From the cell containing the given text, extract its center point as [X, Y] coordinate. 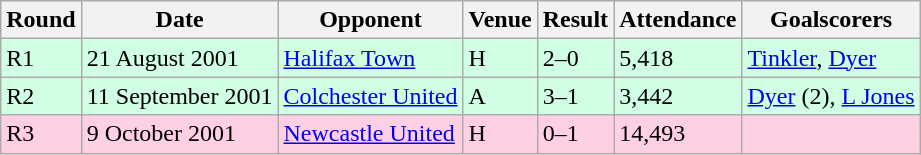
Result [575, 20]
0–1 [575, 134]
R2 [41, 96]
3,442 [678, 96]
11 September 2001 [180, 96]
Round [41, 20]
Dyer (2), L Jones [831, 96]
A [500, 96]
9 October 2001 [180, 134]
Colchester United [370, 96]
Venue [500, 20]
Halifax Town [370, 58]
Date [180, 20]
Opponent [370, 20]
14,493 [678, 134]
21 August 2001 [180, 58]
5,418 [678, 58]
Goalscorers [831, 20]
3–1 [575, 96]
R1 [41, 58]
Attendance [678, 20]
R3 [41, 134]
Newcastle United [370, 134]
2–0 [575, 58]
Tinkler, Dyer [831, 58]
